For the text-containing cell, return its midpoint in [X, Y] coordinate format. 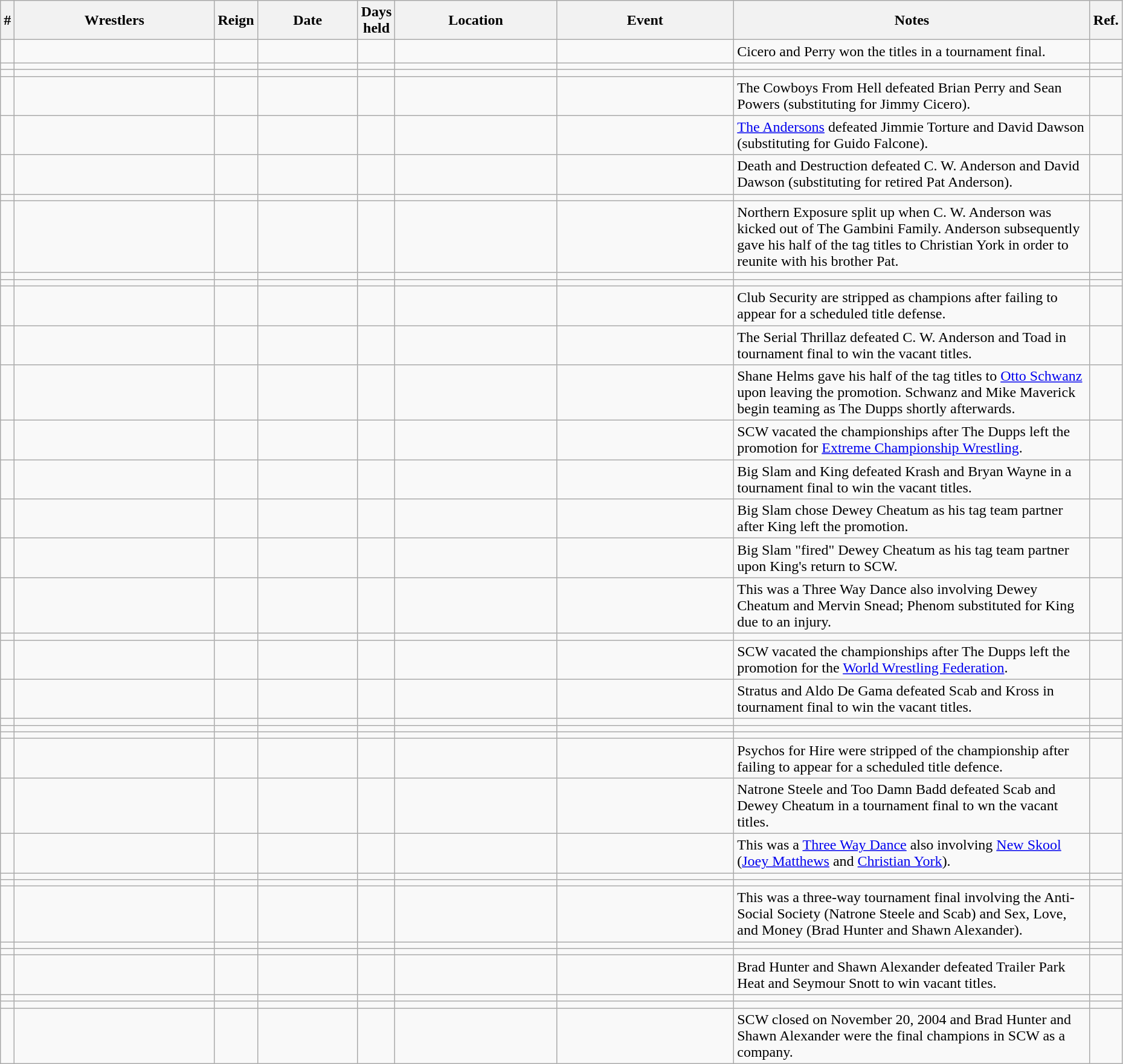
This was a Three Way Dance also involving Dewey Cheatum and Mervin Snead; Phenom substituted for King due to an injury. [912, 605]
Psychos for Hire were stripped of the championship after failing to appear for a scheduled title defence. [912, 758]
Big Slam chose Dewey Cheatum as his tag team partner after King left the promotion. [912, 518]
Stratus and Aldo De Gama defeated Scab and Kross in tournament final to win the vacant titles. [912, 698]
The Cowboys From Hell defeated Brian Perry and Sean Powers (substituting for Jimmy Cicero). [912, 95]
Wrestlers [115, 21]
# [7, 21]
The Andersons defeated Jimmie Torture and David Dawson (substituting for Guido Falcone). [912, 135]
The Serial Thrillaz defeated C. W. Anderson and Toad in tournament final to win the vacant titles. [912, 344]
Natrone Steele and Too Damn Badd defeated Scab and Dewey Cheatum in a tournament final to wn the vacant titles. [912, 805]
Big Slam "fired" Dewey Cheatum as his tag team partner upon King's return to SCW. [912, 558]
SCW closed on November 20, 2004 and Brad Hunter and Shawn Alexander were the final champions in SCW as a company. [912, 1036]
Ref. [1105, 21]
Location [476, 21]
Event [645, 21]
SCW vacated the championships after The Dupps left the promotion for Extreme Championship Wrestling. [912, 440]
Reign [236, 21]
Big Slam and King defeated Krash and Bryan Wayne in a tournament final to win the vacant titles. [912, 480]
SCW vacated the championships after The Dupps left the promotion for the World Wrestling Federation. [912, 660]
Death and Destruction defeated C. W. Anderson and David Dawson (substituting for retired Pat Anderson). [912, 174]
Daysheld [376, 21]
Club Security are stripped as champions after failing to appear for a scheduled title defense. [912, 306]
Notes [912, 21]
Cicero and Perry won the titles in a tournament final. [912, 51]
Date [307, 21]
This was a Three Way Dance also involving New Skool (Joey Matthews and Christian York). [912, 853]
Brad Hunter and Shawn Alexander defeated Trailer Park Heat and Seymour Snott to win vacant titles. [912, 975]
